For the text-containing cell, return its midpoint in (x, y) coordinate format. 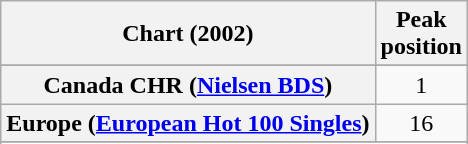
1 (421, 85)
Europe (European Hot 100 Singles) (188, 123)
Peakposition (421, 34)
Canada CHR (Nielsen BDS) (188, 85)
Chart (2002) (188, 34)
16 (421, 123)
